Return [x, y] of the center of cell containing provided text 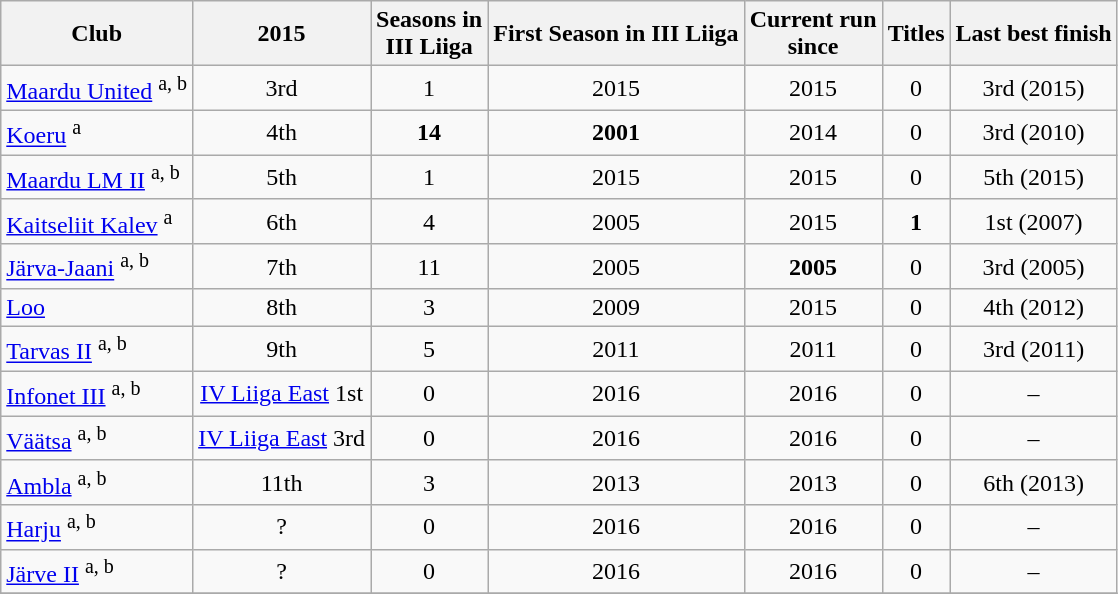
Maardu United a, b [97, 88]
8th [282, 308]
6th (2013) [1034, 482]
3rd (2011) [1034, 350]
Järve II a, b [97, 572]
Väätsa a, b [97, 438]
Current runsince [813, 34]
Järva-Jaani a, b [97, 266]
Club [97, 34]
3rd (2015) [1034, 88]
11 [430, 266]
Harju a, b [97, 528]
Tarvas II a, b [97, 350]
IV Liiga East 3rd [282, 438]
6th [282, 222]
9th [282, 350]
Loo [97, 308]
Ambla a, b [97, 482]
3rd (2005) [1034, 266]
5th [282, 178]
3rd [282, 88]
Kaitseliit Kalev a [97, 222]
Koeru a [97, 132]
3rd (2010) [1034, 132]
Last best finish [1034, 34]
2001 [616, 132]
Seasons inIII Liiga [430, 34]
7th [282, 266]
Infonet III a, b [97, 394]
2014 [813, 132]
Maardu LM II a, b [97, 178]
1st (2007) [1034, 222]
Titles [916, 34]
5 [430, 350]
4th (2012) [1034, 308]
IV Liiga East 1st [282, 394]
4th [282, 132]
2009 [616, 308]
First Season in III Liiga [616, 34]
14 [430, 132]
11th [282, 482]
5th (2015) [1034, 178]
4 [430, 222]
